Return the (x, y) coordinate for the center point of the cell that contains the specified text.  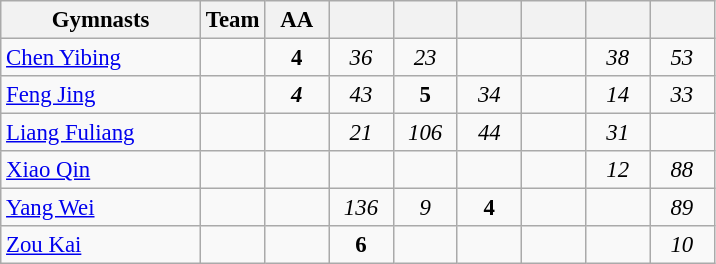
36 (361, 58)
88 (682, 170)
14 (618, 95)
23 (425, 58)
21 (361, 133)
Chen Yibing (101, 58)
Zou Kai (101, 245)
Liang Fuliang (101, 133)
31 (618, 133)
5 (425, 95)
Xiao Qin (101, 170)
Gymnasts (101, 20)
Feng Jing (101, 95)
33 (682, 95)
AA (297, 20)
9 (425, 208)
53 (682, 58)
136 (361, 208)
Team (232, 20)
106 (425, 133)
12 (618, 170)
44 (489, 133)
10 (682, 245)
6 (361, 245)
38 (618, 58)
43 (361, 95)
34 (489, 95)
Yang Wei (101, 208)
89 (682, 208)
